Search for the cell housing the specified text and yield its (X, Y) center coordinate. 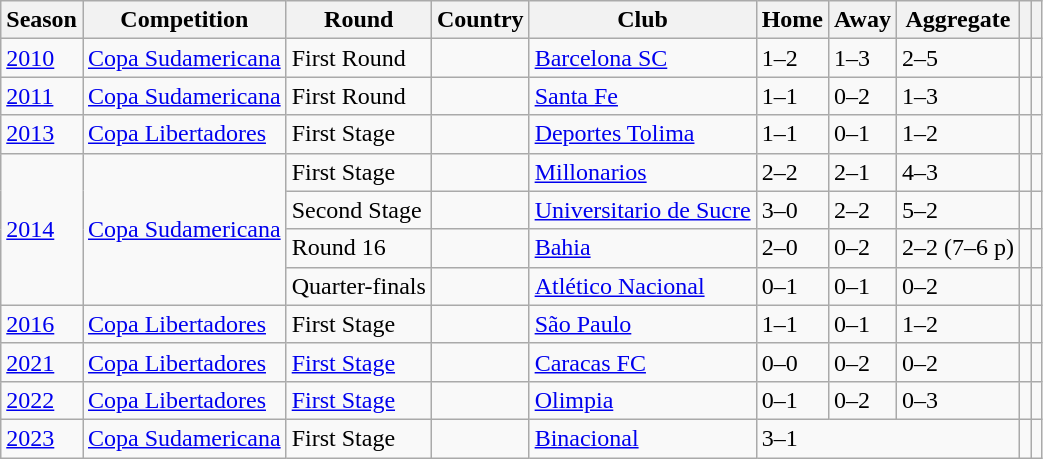
2023 (42, 438)
5–2 (958, 210)
0–0 (792, 362)
Country (480, 20)
2011 (42, 96)
Millonarios (642, 172)
2021 (42, 362)
Aggregate (958, 20)
Olimpia (642, 400)
2022 (42, 400)
Season (42, 20)
Barcelona SC (642, 58)
3–0 (792, 210)
2–2 (7–6 p) (958, 248)
Universitario de Sucre (642, 210)
0–3 (958, 400)
Club (642, 20)
3–1 (888, 438)
2013 (42, 134)
2–0 (792, 248)
Round 16 (358, 248)
Caracas FC (642, 362)
2–5 (958, 58)
Round (358, 20)
2–1 (862, 172)
Quarter-finals (358, 286)
Home (792, 20)
2016 (42, 324)
2014 (42, 229)
Deportes Tolima (642, 134)
São Paulo (642, 324)
4–3 (958, 172)
Second Stage (358, 210)
Away (862, 20)
Binacional (642, 438)
Competition (184, 20)
2010 (42, 58)
Bahia (642, 248)
Santa Fe (642, 96)
Atlético Nacional (642, 286)
